Pinpoint the cell where the given text exists, returning its [X, Y] midpoint coordinate. 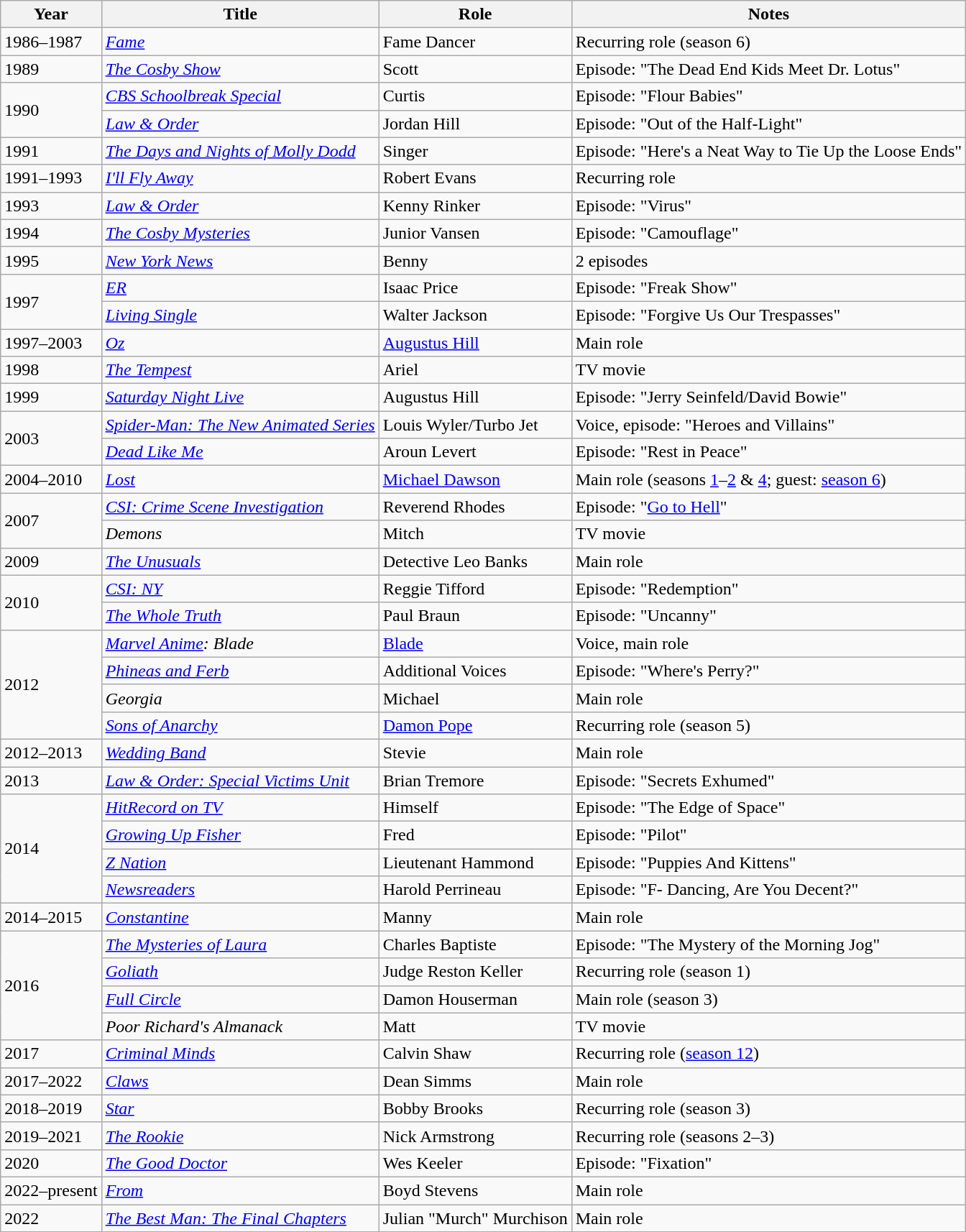
Bobby Brooks [475, 1108]
CSI: Crime Scene Investigation [240, 507]
Criminal Minds [240, 1054]
Blade [475, 643]
Episode: "F- Dancing, Are You Decent?" [769, 890]
Episode: "Jerry Seinfeld/David Bowie" [769, 397]
Junior Vansen [475, 233]
2016 [51, 985]
Recurring role (season 12) [769, 1054]
The Cosby Mysteries [240, 233]
2004–2010 [51, 479]
Curtis [475, 96]
Episode: "Freak Show" [769, 288]
1989 [51, 69]
Recurring role (seasons 2–3) [769, 1136]
Episode: "Redemption" [769, 589]
Poor Richard's Almanack [240, 1026]
Episode: "Flour Babies" [769, 96]
From [240, 1190]
Himself [475, 808]
Constantine [240, 917]
Scott [475, 69]
2014–2015 [51, 917]
2017 [51, 1054]
ER [240, 288]
2012–2013 [51, 753]
Louis Wyler/Turbo Jet [475, 425]
2003 [51, 438]
CBS Schoolbreak Special [240, 96]
Mitch [475, 534]
2018–2019 [51, 1108]
1991–1993 [51, 178]
Detective Leo Banks [475, 561]
1986–1987 [51, 42]
Dead Like Me [240, 452]
Boyd Stevens [475, 1190]
Episode: "Rest in Peace" [769, 452]
1997–2003 [51, 343]
2007 [51, 520]
Lieutenant Hammond [475, 863]
1995 [51, 260]
Brian Tremore [475, 780]
Jordan Hill [475, 124]
The Cosby Show [240, 69]
Harold Perrineau [475, 890]
1993 [51, 206]
Charles Baptiste [475, 944]
Recurring role (season 6) [769, 42]
The Rookie [240, 1136]
Dean Simms [475, 1081]
Recurring role (season 3) [769, 1108]
Sons of Anarchy [240, 725]
Law & Order: Special Victims Unit [240, 780]
I'll Fly Away [240, 178]
Oz [240, 343]
Notes [769, 14]
Fame Dancer [475, 42]
2010 [51, 602]
Robert Evans [475, 178]
Isaac Price [475, 288]
Claws [240, 1081]
The Best Man: The Final Chapters [240, 1218]
2022–present [51, 1190]
Kenny Rinker [475, 206]
Wes Keeler [475, 1163]
Episode: "The Dead End Kids Meet Dr. Lotus" [769, 69]
Stevie [475, 753]
2014 [51, 849]
1999 [51, 397]
Main role (seasons 1–2 & 4; guest: season 6) [769, 479]
The Whole Truth [240, 616]
The Mysteries of Laura [240, 944]
The Good Doctor [240, 1163]
Voice, episode: "Heroes and Villains" [769, 425]
Benny [475, 260]
Georgia [240, 698]
Aroun Levert [475, 452]
Spider-Man: The New Animated Series [240, 425]
1990 [51, 110]
Episode: "Uncanny" [769, 616]
Saturday Night Live [240, 397]
Reverend Rhodes [475, 507]
Growing Up Fisher [240, 835]
Star [240, 1108]
2009 [51, 561]
2 episodes [769, 260]
1998 [51, 370]
Michael Dawson [475, 479]
Demons [240, 534]
The Unusuals [240, 561]
Episode: "Pilot" [769, 835]
Michael [475, 698]
1997 [51, 301]
Episode: "Forgive Us Our Trespasses" [769, 315]
1994 [51, 233]
Damon Houserman [475, 999]
Julian "Murch" Murchison [475, 1218]
Recurring role (season 1) [769, 972]
Episode: "Virus" [769, 206]
Z Nation [240, 863]
2012 [51, 684]
Paul Braun [475, 616]
Phineas and Ferb [240, 671]
Episode: "Here's a Neat Way to Tie Up the Loose Ends" [769, 151]
Damon Pope [475, 725]
Episode: "Fixation" [769, 1163]
Episode: "The Mystery of the Morning Jog" [769, 944]
Marvel Anime: Blade [240, 643]
Episode: "Puppies And Kittens" [769, 863]
Matt [475, 1026]
Lost [240, 479]
Manny [475, 917]
Episode: "Secrets Exhumed" [769, 780]
2019–2021 [51, 1136]
Episode: "Camouflage" [769, 233]
Full Circle [240, 999]
Walter Jackson [475, 315]
The Days and Nights of Molly Dodd [240, 151]
New York News [240, 260]
Episode: "Go to Hell" [769, 507]
Recurring role [769, 178]
Wedding Band [240, 753]
Calvin Shaw [475, 1054]
Reggie Tifford [475, 589]
Fred [475, 835]
Newsreaders [240, 890]
Role [475, 14]
Year [51, 14]
Recurring role (season 5) [769, 725]
2013 [51, 780]
2020 [51, 1163]
Episode: "Out of the Half-Light" [769, 124]
CSI: NY [240, 589]
Voice, main role [769, 643]
Additional Voices [475, 671]
2017–2022 [51, 1081]
Singer [475, 151]
Ariel [475, 370]
The Tempest [240, 370]
Nick Armstrong [475, 1136]
Main role (season 3) [769, 999]
Fame [240, 42]
2022 [51, 1218]
1991 [51, 151]
Title [240, 14]
Judge Reston Keller [475, 972]
Goliath [240, 972]
Episode: "Where's Perry?" [769, 671]
Episode: "The Edge of Space" [769, 808]
Living Single [240, 315]
HitRecord on TV [240, 808]
